Pinpoint the cell where the given text exists, returning its [X, Y] midpoint coordinate. 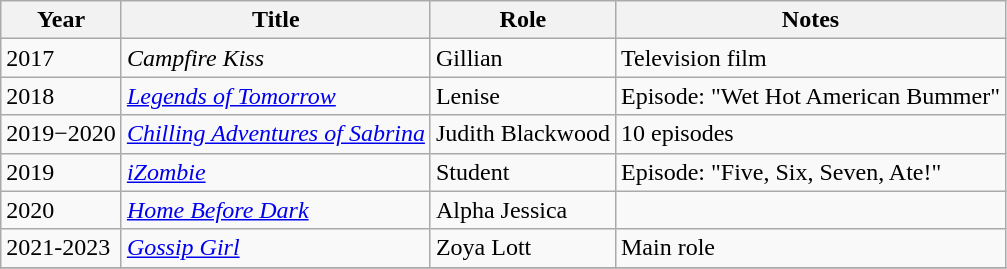
Campfire Kiss [276, 58]
Gillian [522, 58]
Notes [810, 20]
Student [522, 172]
Main role [810, 248]
Lenise [522, 96]
Alpha Jessica [522, 210]
Chilling Adventures of Sabrina [276, 134]
Television film [810, 58]
10 episodes [810, 134]
Legends of Tomorrow [276, 96]
Episode: "Five, Six, Seven, Ate!" [810, 172]
2019 [62, 172]
Year [62, 20]
Role [522, 20]
Episode: "Wet Hot American Bummer" [810, 96]
2021-2023 [62, 248]
Gossip Girl [276, 248]
2019−2020 [62, 134]
Home Before Dark [276, 210]
Zoya Lott [522, 248]
2020 [62, 210]
iZombie [276, 172]
2018 [62, 96]
Judith Blackwood [522, 134]
2017 [62, 58]
Title [276, 20]
